Scan for the cell matching the given text and deliver its [x, y] coordinate at center. 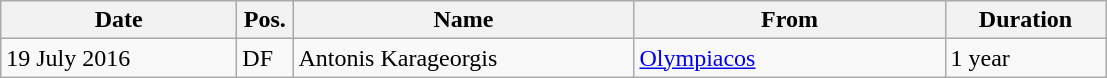
Olympiacos [790, 58]
Antonis Karageorgis [464, 58]
From [790, 20]
Duration [1026, 20]
Name [464, 20]
Pos. [265, 20]
Date [119, 20]
19 July 2016 [119, 58]
DF [265, 58]
1 year [1026, 58]
